Pinpoint the cell where the given text exists, returning its (X, Y) midpoint coordinate. 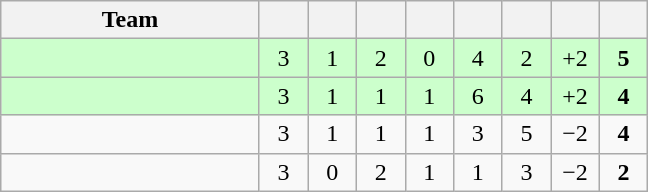
Team (130, 20)
6 (478, 96)
